Scan for the cell matching the given text and deliver its [X, Y] coordinate at center. 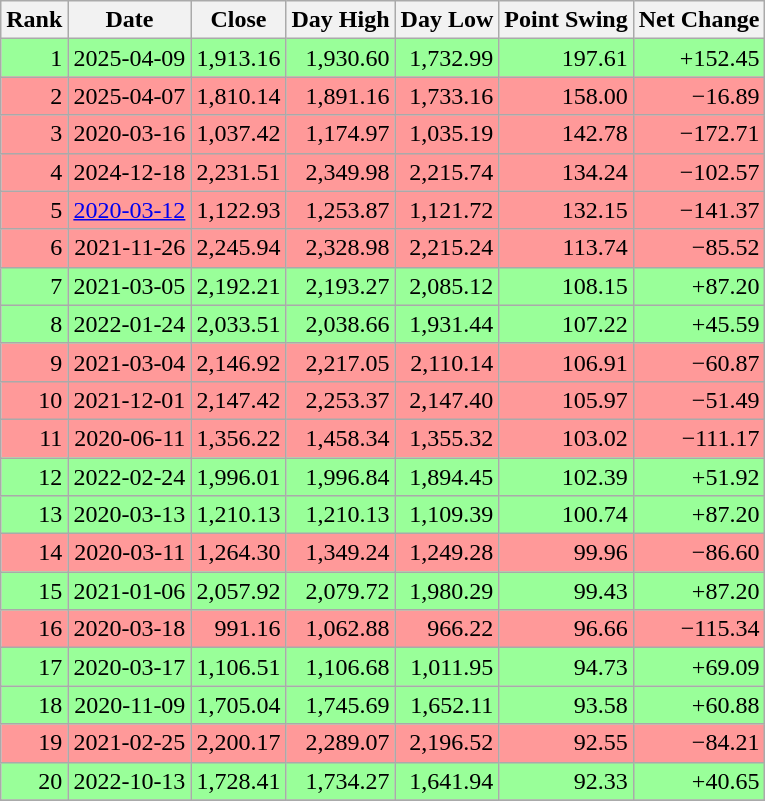
2,245.94 [238, 248]
+152.45 [699, 58]
991.16 [238, 629]
1,355.32 [447, 438]
1,734.27 [340, 781]
Close [238, 20]
−85.52 [699, 248]
−60.87 [699, 362]
−141.37 [699, 210]
2020-03-13 [130, 515]
15 [34, 591]
9 [34, 362]
1,109.39 [447, 515]
2021-01-06 [130, 591]
+40.65 [699, 781]
Rank [34, 20]
1,249.28 [447, 553]
14 [34, 553]
2,349.98 [340, 172]
1,652.11 [447, 705]
2,192.21 [238, 286]
2,200.17 [238, 743]
2022-02-24 [130, 477]
2020-03-17 [130, 667]
93.58 [566, 705]
1,106.51 [238, 667]
92.33 [566, 781]
92.55 [566, 743]
2,057.92 [238, 591]
1,733.16 [447, 96]
19 [34, 743]
4 [34, 172]
+45.59 [699, 324]
2020-03-16 [130, 134]
Net Change [699, 20]
1,891.16 [340, 96]
−172.71 [699, 134]
−115.34 [699, 629]
966.22 [447, 629]
1,996.01 [238, 477]
2021-02-25 [130, 743]
2,231.51 [238, 172]
132.15 [566, 210]
2021-12-01 [130, 400]
1,253.87 [340, 210]
2021-11-26 [130, 248]
17 [34, 667]
113.74 [566, 248]
1,264.30 [238, 553]
2,110.14 [447, 362]
2020-03-18 [130, 629]
142.78 [566, 134]
Point Swing [566, 20]
99.96 [566, 553]
1 [34, 58]
1,037.42 [238, 134]
1,705.04 [238, 705]
1,745.69 [340, 705]
2,253.37 [340, 400]
107.22 [566, 324]
13 [34, 515]
12 [34, 477]
99.43 [566, 591]
2020-03-11 [130, 553]
2,085.12 [447, 286]
105.97 [566, 400]
1,913.16 [238, 58]
2022-10-13 [130, 781]
6 [34, 248]
2020-03-12 [130, 210]
1,349.24 [340, 553]
134.24 [566, 172]
2020-06-11 [130, 438]
2,215.74 [447, 172]
1,174.97 [340, 134]
2,196.52 [447, 743]
2,147.40 [447, 400]
−111.17 [699, 438]
16 [34, 629]
2022-01-24 [130, 324]
100.74 [566, 515]
1,011.95 [447, 667]
2,038.66 [340, 324]
18 [34, 705]
+60.88 [699, 705]
103.02 [566, 438]
1,894.45 [447, 477]
1,641.94 [447, 781]
1,930.60 [340, 58]
10 [34, 400]
1,980.29 [447, 591]
1,121.72 [447, 210]
1,122.93 [238, 210]
2,079.72 [340, 591]
2021-03-05 [130, 286]
1,732.99 [447, 58]
2,147.42 [238, 400]
Day High [340, 20]
96.66 [566, 629]
2 [34, 96]
2,146.92 [238, 362]
197.61 [566, 58]
1,035.19 [447, 134]
11 [34, 438]
2,217.05 [340, 362]
2024-12-18 [130, 172]
108.15 [566, 286]
1,106.68 [340, 667]
2021-03-04 [130, 362]
1,356.22 [238, 438]
+69.09 [699, 667]
1,996.84 [340, 477]
2025-04-09 [130, 58]
2020-11-09 [130, 705]
−51.49 [699, 400]
1,458.34 [340, 438]
−102.57 [699, 172]
2,193.27 [340, 286]
2,289.07 [340, 743]
−84.21 [699, 743]
2025-04-07 [130, 96]
5 [34, 210]
1,931.44 [447, 324]
1,062.88 [340, 629]
+51.92 [699, 477]
Day Low [447, 20]
158.00 [566, 96]
3 [34, 134]
94.73 [566, 667]
102.39 [566, 477]
Date [130, 20]
2,328.98 [340, 248]
106.91 [566, 362]
8 [34, 324]
−86.60 [699, 553]
7 [34, 286]
1,728.41 [238, 781]
−16.89 [699, 96]
2,215.24 [447, 248]
1,810.14 [238, 96]
2,033.51 [238, 324]
20 [34, 781]
